Scan for the cell matching the given text and deliver its [X, Y] coordinate at center. 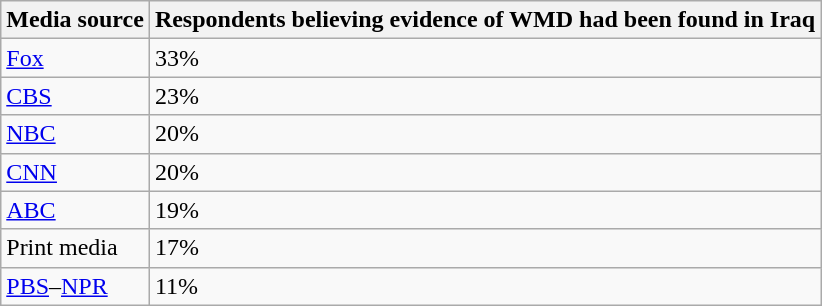
CNN [76, 172]
ABC [76, 210]
11% [484, 286]
Fox [76, 58]
CBS [76, 96]
Respondents believing evidence of WMD had been found in Iraq [484, 20]
Print media [76, 248]
NBC [76, 134]
Media source [76, 20]
17% [484, 248]
PBS–NPR [76, 286]
19% [484, 210]
23% [484, 96]
33% [484, 58]
